Extract the (X, Y) coordinate from the center of the cell holding the provided text.  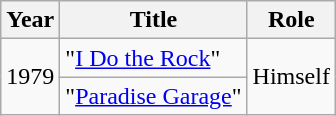
Role (291, 20)
1979 (30, 77)
"Paradise Garage" (154, 96)
Title (154, 20)
Himself (291, 77)
Year (30, 20)
"I Do the Rock" (154, 58)
